Return (X, Y) of the center of cell containing provided text 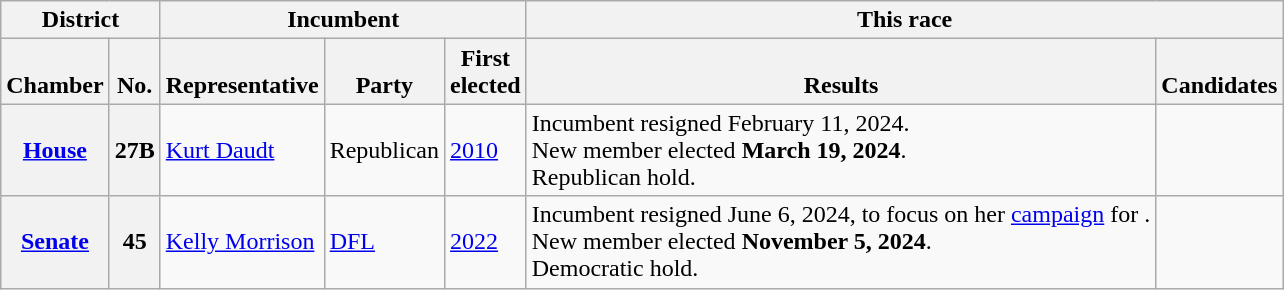
Republican (384, 150)
This race (904, 20)
No. (134, 72)
District (80, 20)
DFL (384, 242)
Kelly Morrison (242, 242)
Candidates (1220, 72)
2022 (486, 242)
Party (384, 72)
House (55, 150)
Senate (55, 242)
Firstelected (486, 72)
2010 (486, 150)
27B (134, 150)
Kurt Daudt (242, 150)
Chamber (55, 72)
Results (841, 72)
45 (134, 242)
Representative (242, 72)
Incumbent resigned June 6, 2024, to focus on her campaign for .New member elected November 5, 2024.Democratic hold. (841, 242)
Incumbent (343, 20)
Incumbent resigned February 11, 2024.New member elected March 19, 2024.Republican hold. (841, 150)
